Detect which cell encompasses the target text, then output its [X, Y] center coordinate. 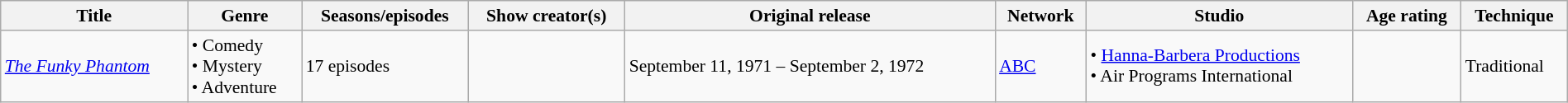
Original release [810, 16]
Age rating [1407, 16]
Studio [1219, 16]
Network [1040, 16]
Show creator(s) [547, 16]
ABC [1040, 66]
17 episodes [385, 66]
Seasons/episodes [385, 16]
• Hanna-Barbera Productions• Air Programs International [1219, 66]
Technique [1515, 16]
• Comedy• Mystery• Adventure [245, 66]
Traditional [1515, 66]
Genre [245, 16]
Title [94, 16]
The Funky Phantom [94, 66]
September 11, 1971 – September 2, 1972 [810, 66]
